Output the (X, Y) coordinate of the center of the cell containing the given text.  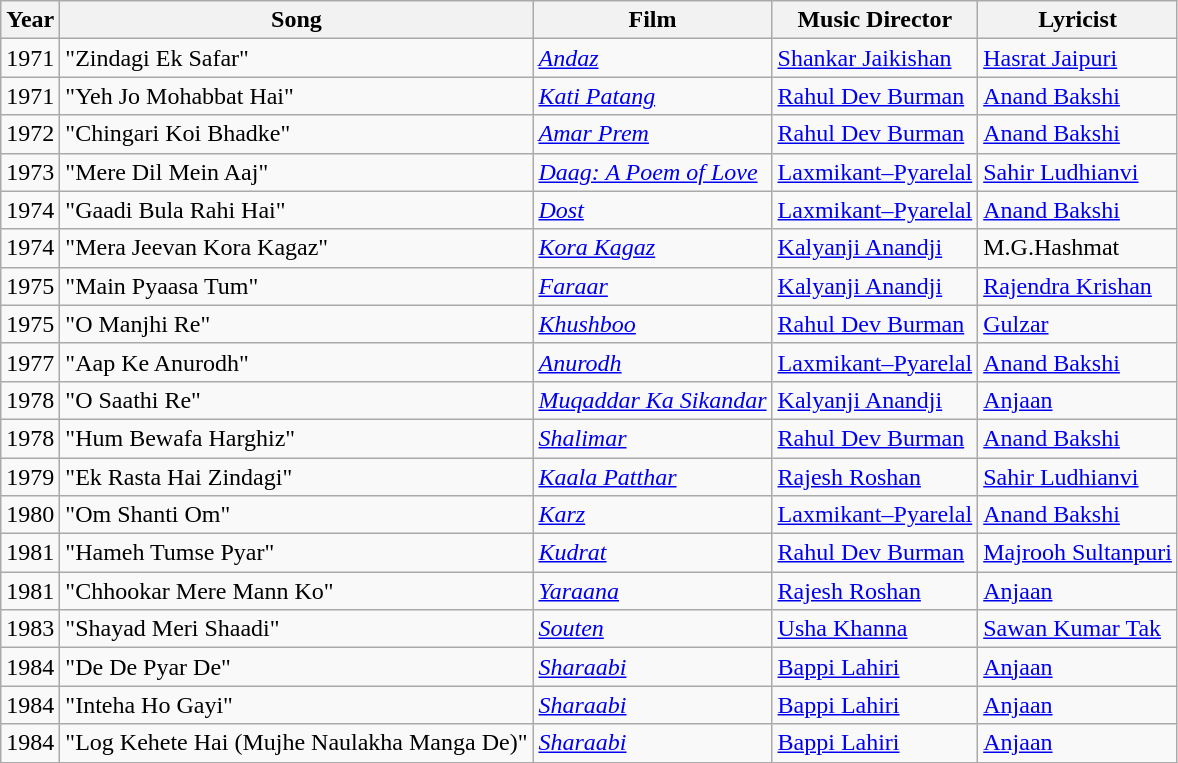
1977 (30, 362)
Yaraana (652, 591)
Kati Patang (652, 96)
Gulzar (1078, 324)
"O Manjhi Re" (296, 324)
Rajendra Krishan (1078, 286)
Kora Kagaz (652, 248)
Usha Khanna (875, 629)
"Om Shanti Om" (296, 515)
Song (296, 20)
Faraar (652, 286)
Majrooh Sultanpuri (1078, 553)
"De De Pyar De" (296, 667)
"Mere Dil Mein Aaj" (296, 172)
Kaala Patthar (652, 477)
1980 (30, 515)
Shankar Jaikishan (875, 58)
Andaz (652, 58)
"Yeh Jo Mohabbat Hai" (296, 96)
"Main Pyaasa Tum" (296, 286)
"Zindagi Ek Safar" (296, 58)
"Chhookar Mere Mann Ko" (296, 591)
Amar Prem (652, 134)
"Ek Rasta Hai Zindagi" (296, 477)
Lyricist (1078, 20)
Music Director (875, 20)
Khushboo (652, 324)
"O Saathi Re" (296, 400)
"Shayad Meri Shaadi" (296, 629)
Film (652, 20)
"Gaadi Bula Rahi Hai" (296, 210)
1972 (30, 134)
Year (30, 20)
Hasrat Jaipuri (1078, 58)
Daag: A Poem of Love (652, 172)
Kudrat (652, 553)
1979 (30, 477)
Karz (652, 515)
Sawan Kumar Tak (1078, 629)
Muqaddar Ka Sikandar (652, 400)
1983 (30, 629)
"Aap Ke Anurodh" (296, 362)
1973 (30, 172)
Souten (652, 629)
Shalimar (652, 438)
Anurodh (652, 362)
"Log Kehete Hai (Mujhe Naulakha Manga De)" (296, 743)
"Hameh Tumse Pyar" (296, 553)
"Hum Bewafa Harghiz" (296, 438)
"Inteha Ho Gayi" (296, 705)
"Chingari Koi Bhadke" (296, 134)
"Mera Jeevan Kora Kagaz" (296, 248)
M.G.Hashmat (1078, 248)
Dost (652, 210)
